Determine the [X, Y] coordinate at the center of the cell enclosing the given text.  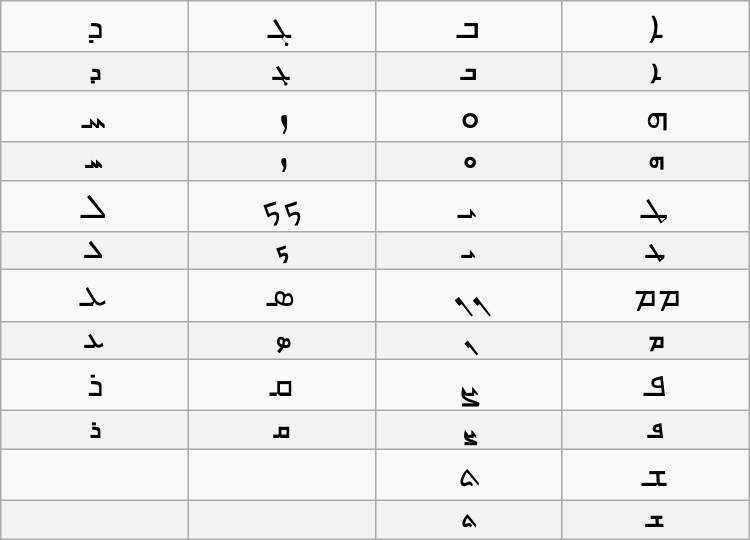
ܟܟ [282, 206]
ܟ [282, 251]
ܡܡ [656, 296]
ܢ [468, 340]
ܢܢ [468, 296]
ܡ [656, 340]
ܤ [282, 340]
ܣ [282, 296]
